Identify which cell holds the provided text, then report its [x, y] central coordinate. 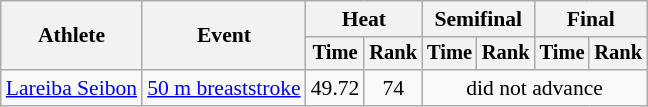
Final [591, 19]
Event [224, 36]
did not advance [534, 88]
74 [393, 88]
49.72 [336, 88]
Heat [364, 19]
Semifinal [478, 19]
Athlete [72, 36]
Lareiba Seibon [72, 88]
50 m breaststroke [224, 88]
